Return the [x, y] coordinate for the center point of the cell that contains the specified text.  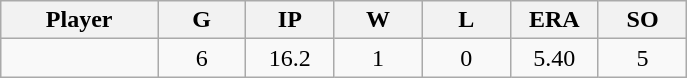
5 [642, 58]
SO [642, 20]
5.40 [554, 58]
G [202, 20]
16.2 [290, 58]
W [378, 20]
0 [466, 58]
1 [378, 58]
L [466, 20]
Player [80, 20]
ERA [554, 20]
6 [202, 58]
IP [290, 20]
